Capture the cell that displays the provided text and extract its [X, Y] central coordinate. 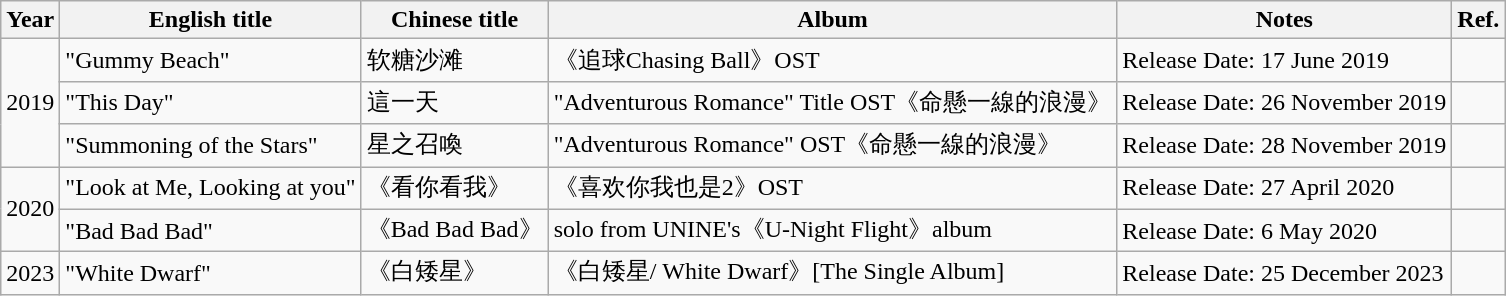
2020 [30, 208]
Release Date: 27 April 2020 [1284, 188]
"Adventurous Romance" Title OST《命懸一線的浪漫》 [832, 102]
《Bad Bad Bad》 [454, 230]
English title [210, 20]
2023 [30, 274]
"This Day" [210, 102]
"Look at Me, Looking at you" [210, 188]
Release Date: 25 December 2023 [1284, 274]
《看你看我》 [454, 188]
Release Date: 6 May 2020 [1284, 230]
Chinese title [454, 20]
"Bad Bad Bad" [210, 230]
星之召喚 [454, 146]
《追球Chasing Ball》OST [832, 60]
Release Date: 28 November 2019 [1284, 146]
《白矮星/ White Dwarf》[The Single Album] [832, 274]
2019 [30, 103]
"Adventurous Romance" OST《命懸一線的浪漫》 [832, 146]
Release Date: 17 June 2019 [1284, 60]
Release Date: 26 November 2019 [1284, 102]
solo from UNINE's《U-Night Flight》album [832, 230]
软糖沙滩 [454, 60]
這一天 [454, 102]
"Summoning of the Stars" [210, 146]
《喜欢你我也是2》OST [832, 188]
Album [832, 20]
Ref. [1478, 20]
Notes [1284, 20]
Year [30, 20]
"Gummy Beach" [210, 60]
"White Dwarf" [210, 274]
《白矮星》 [454, 274]
